Return [x, y] of the center of cell containing provided text 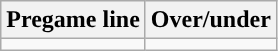
Pregame line [74, 20]
Over/under [210, 20]
